Return the [X, Y] coordinate for the center point of the cell that contains the specified text.  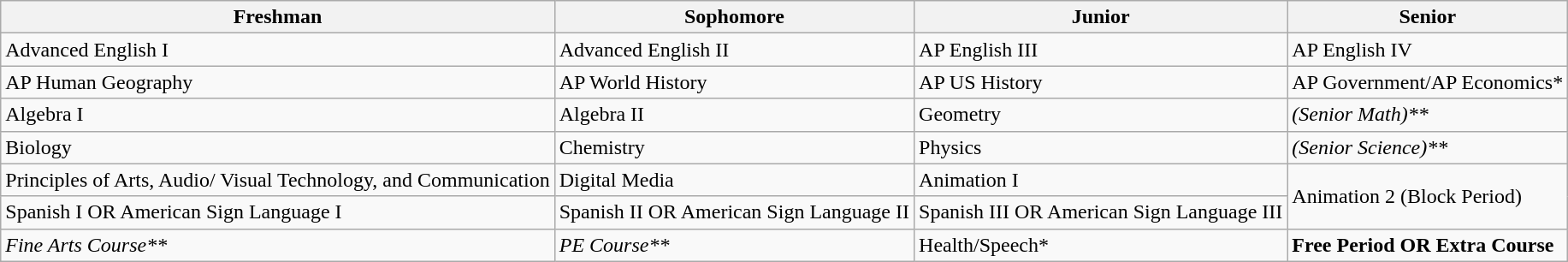
AP English III [1101, 50]
Spanish III OR American Sign Language III [1101, 212]
Geometry [1101, 115]
Animation 2 (Block Period) [1428, 196]
Spanish I OR American Sign Language I [277, 212]
Chemistry [734, 147]
Biology [277, 147]
Algebra II [734, 115]
Sophomore [734, 17]
Physics [1101, 147]
(Senior Math)** [1428, 115]
Health/Speech* [1101, 245]
Spanish II OR American Sign Language II [734, 212]
(Senior Science)** [1428, 147]
Senior [1428, 17]
Algebra I [277, 115]
Advanced English II [734, 50]
Freshman [277, 17]
Advanced English I [277, 50]
AP World History [734, 82]
Fine Arts Course** [277, 245]
Digital Media [734, 180]
Animation I [1101, 180]
Principles of Arts, Audio/ Visual Technology, and Communication [277, 180]
PE Course** [734, 245]
AP English IV [1428, 50]
AP Human Geography [277, 82]
AP Government/AP Economics* [1428, 82]
AP US History [1101, 82]
Free Period OR Extra Course [1428, 245]
Junior [1101, 17]
